Return the (X, Y) coordinate for the center point of the cell that contains the specified text.  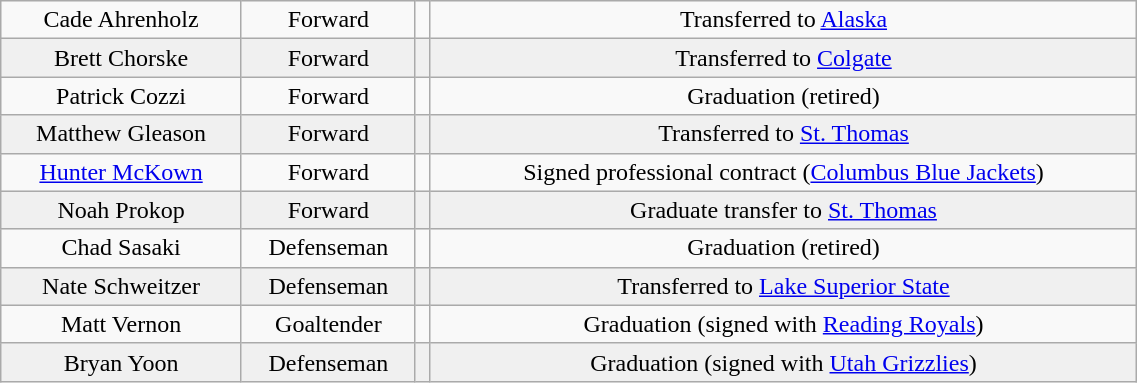
Patrick Cozzi (122, 96)
Graduation (signed with Reading Royals) (784, 324)
Matt Vernon (122, 324)
Matthew Gleason (122, 134)
Brett Chorske (122, 58)
Chad Sasaki (122, 248)
Bryan Yoon (122, 362)
Goaltender (328, 324)
Noah Prokop (122, 210)
Signed professional contract (Columbus Blue Jackets) (784, 172)
Hunter McKown (122, 172)
Transferred to Alaska (784, 20)
Nate Schweitzer (122, 286)
Transferred to Colgate (784, 58)
Graduate transfer to St. Thomas (784, 210)
Graduation (signed with Utah Grizzlies) (784, 362)
Transferred to St. Thomas (784, 134)
Cade Ahrenholz (122, 20)
Transferred to Lake Superior State (784, 286)
